Provide the (x, y) coordinate of the cell's center where the given text is located.  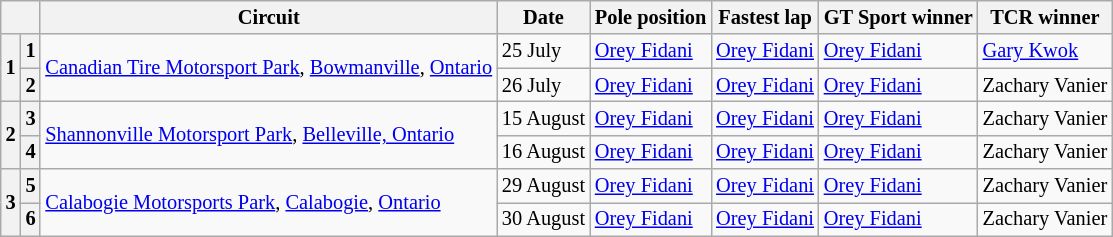
TCR winner (1045, 17)
4 (31, 152)
30 August (544, 219)
29 August (544, 186)
Canadian Tire Motorsport Park, Bowmanville, Ontario (268, 68)
16 August (544, 152)
6 (31, 219)
Circuit (268, 17)
15 August (544, 118)
Fastest lap (765, 17)
Calabogie Motorsports Park, Calabogie, Ontario (268, 202)
Date (544, 17)
26 July (544, 85)
Shannonville Motorsport Park, Belleville, Ontario (268, 134)
5 (31, 186)
GT Sport winner (898, 17)
25 July (544, 51)
Gary Kwok (1045, 51)
Pole position (650, 17)
